Identify which cell holds the provided text, then report its [x, y] central coordinate. 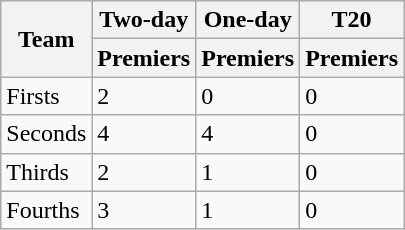
Fourths [46, 210]
3 [144, 210]
Team [46, 39]
Thirds [46, 172]
Two-day [144, 20]
Firsts [46, 96]
One-day [248, 20]
T20 [352, 20]
Seconds [46, 134]
